Detect which cell encompasses the target text, then output its (X, Y) center coordinate. 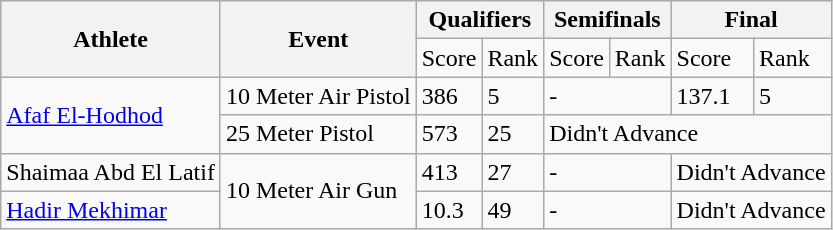
Semifinals (608, 20)
386 (449, 96)
Shaimaa Abd El Latif (111, 172)
10 Meter Air Pistol (318, 96)
Athlete (111, 39)
137.1 (712, 96)
Hadir Mekhimar (111, 210)
10.3 (449, 210)
Afaf El-Hodhod (111, 115)
25 (513, 134)
Event (318, 39)
Qualifiers (480, 20)
49 (513, 210)
10 Meter Air Gun (318, 191)
25 Meter Pistol (318, 134)
Final (751, 20)
413 (449, 172)
27 (513, 172)
573 (449, 134)
